For the text-containing cell, return its midpoint in (X, Y) coordinate format. 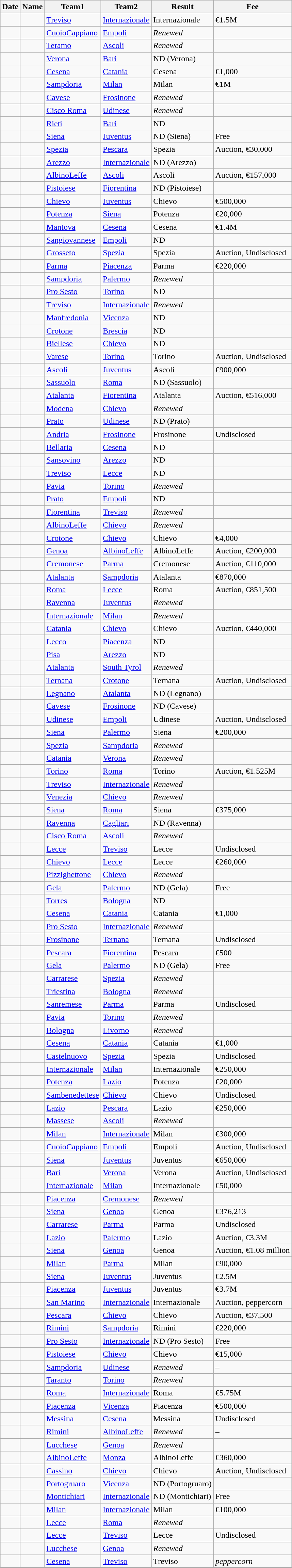
€100,000 (253, 1509)
Auction, peppercorn (253, 1302)
ND (Arezzo) (182, 162)
€375,000 (253, 810)
Biellese (73, 343)
€15,000 (253, 1354)
Auction, €516,000 (253, 395)
Auction, €3.3M (253, 1238)
Manfredonia (73, 318)
Auction, €440,000 (253, 629)
Monza (126, 1458)
€4,000 (253, 538)
ND (Siena) (182, 136)
Sangiovannese (73, 240)
Torres (73, 901)
Montichiari (73, 1497)
€500 (253, 952)
Auction, €1.525M (253, 771)
€1.5M (253, 20)
Fee (253, 7)
Brescia (126, 330)
Taranto (73, 1380)
€650,000 (253, 1160)
€200,000 (253, 732)
Auction, €110,000 (253, 564)
Pizzighettone (73, 875)
Lecco (73, 642)
Mantova (73, 227)
Date (10, 7)
ND (Montichiari) (182, 1497)
Triestina (73, 991)
€2.5M (253, 1276)
ND (Pro Sesto) (182, 1341)
Modena (73, 408)
Auction, €1.08 million (253, 1250)
€3.7M (253, 1289)
€260,000 (253, 862)
Auction, €157,000 (253, 175)
Legnano (73, 693)
ND (Cavese) (182, 706)
Auction, €30,000 (253, 149)
Sansovino (73, 460)
Teramo (73, 46)
Bellaria (73, 447)
€300,000 (253, 1134)
Rieti (73, 123)
Auction, €851,500 (253, 590)
ND (Prato) (182, 421)
€50,000 (253, 1185)
€376,213 (253, 1212)
€360,000 (253, 1458)
€1M (253, 84)
Varese (73, 356)
Portogruaro (73, 1484)
Cassino (73, 1471)
Result (182, 7)
Sambenedettese (73, 1095)
ND (Ravenna) (182, 823)
ND (Portogruaro) (182, 1484)
peppercorn (253, 1561)
San Marino (73, 1302)
Massese (73, 1121)
ND (Legnano) (182, 693)
ND (Pistoiese) (182, 188)
Team2 (126, 7)
€900,000 (253, 369)
Livorno (126, 1030)
€5.75M (253, 1393)
Venezia (73, 797)
Castelnuovo (73, 1056)
Team1 (73, 7)
Sassuolo (73, 383)
Sanremese (73, 1004)
€90,000 (253, 1263)
Andria (73, 434)
Grosseto (73, 253)
Auction, €37,500 (253, 1315)
South Tyrol (126, 667)
Auction, €200,000 (253, 551)
Name (33, 7)
ND (Sassuolo) (182, 383)
ND (Verona) (182, 59)
Cagliari (126, 823)
€870,000 (253, 577)
Pisa (73, 654)
€1.4M (253, 227)
